Return the (x, y) coordinate for the center point of the cell that contains the specified text.  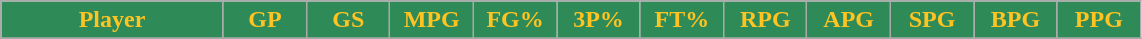
BPG (1016, 20)
SPG (932, 20)
3P% (598, 20)
GS (348, 20)
FT% (682, 20)
Player (112, 20)
GP (264, 20)
PPG (1098, 20)
FG% (514, 20)
RPG (766, 20)
MPG (432, 20)
APG (848, 20)
